Provide the [X, Y] coordinate of the cell's center where the given text is located.  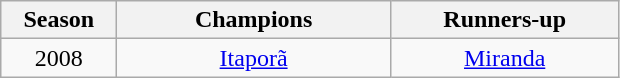
Champions [254, 20]
Season [59, 20]
2008 [59, 58]
Itaporã [254, 58]
Miranda [504, 58]
Runners-up [504, 20]
